Output the [X, Y] coordinate of the center of the cell containing the given text.  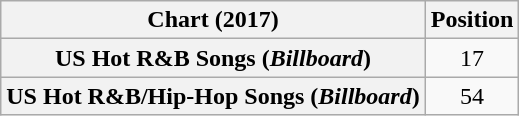
54 [472, 96]
Position [472, 20]
Chart (2017) [213, 20]
US Hot R&B/Hip-Hop Songs (Billboard) [213, 96]
US Hot R&B Songs (Billboard) [213, 58]
17 [472, 58]
